Scan for the cell matching the given text and deliver its [x, y] coordinate at center. 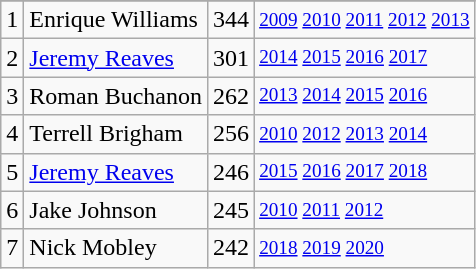
262 [232, 96]
2 [12, 58]
Nick Mobley [116, 248]
Enrique Williams [116, 20]
245 [232, 210]
1 [12, 20]
2014 2015 2016 2017 [365, 58]
3 [12, 96]
2018 2019 2020 [365, 248]
4 [12, 134]
Terrell Brigham [116, 134]
2010 2012 2013 2014 [365, 134]
Roman Buchanon [116, 96]
2013 2014 2015 2016 [365, 96]
6 [12, 210]
7 [12, 248]
5 [12, 172]
2010 2011 2012 [365, 210]
301 [232, 58]
344 [232, 20]
2009 2010 2011 2012 2013 [365, 20]
246 [232, 172]
242 [232, 248]
256 [232, 134]
Jake Johnson [116, 210]
2015 2016 2017 2018 [365, 172]
